Extract the [x, y] coordinate from the center of the cell holding the provided text.  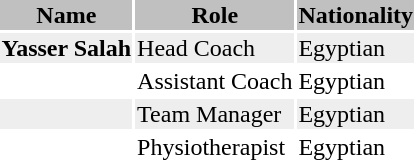
Role [215, 15]
Team Manager [215, 114]
Yasser Salah [66, 48]
Assistant Coach [215, 81]
Head Coach [215, 48]
Name [66, 15]
